Output the [x, y] coordinate of the center of the cell containing the given text.  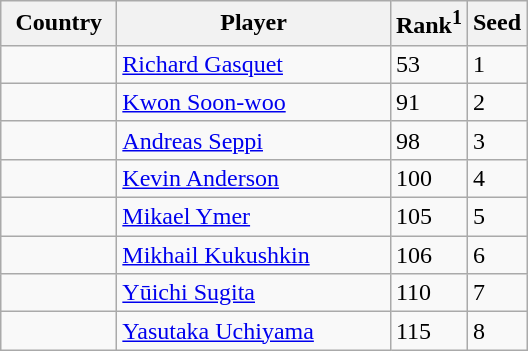
115 [428, 331]
Mikael Ymer [254, 217]
106 [428, 255]
98 [428, 140]
Country [59, 24]
4 [496, 178]
1 [496, 64]
Kwon Soon-woo [254, 102]
6 [496, 255]
5 [496, 217]
7 [496, 293]
Yūichi Sugita [254, 293]
Andreas Seppi [254, 140]
Seed [496, 24]
110 [428, 293]
Richard Gasquet [254, 64]
Kevin Anderson [254, 178]
53 [428, 64]
91 [428, 102]
Yasutaka Uchiyama [254, 331]
3 [496, 140]
Player [254, 24]
100 [428, 178]
8 [496, 331]
2 [496, 102]
105 [428, 217]
Rank1 [428, 24]
Mikhail Kukushkin [254, 255]
